Return the [X, Y] coordinate for the center point of the cell that contains the specified text.  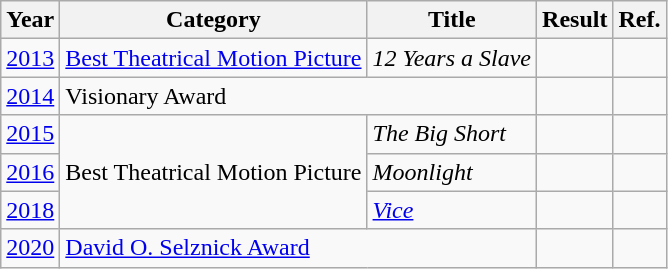
2018 [30, 210]
Visionary Award [298, 96]
David O. Selznick Award [298, 248]
Year [30, 20]
Result [575, 20]
2016 [30, 172]
Vice [452, 210]
Moonlight [452, 172]
12 Years a Slave [452, 58]
Ref. [640, 20]
The Big Short [452, 134]
2013 [30, 58]
2020 [30, 248]
2014 [30, 96]
2015 [30, 134]
Title [452, 20]
Category [214, 20]
